From the cell containing the given text, extract its center point as [x, y] coordinate. 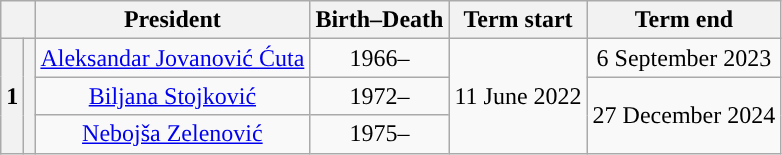
Term start [518, 20]
Term end [684, 20]
27 December 2024 [684, 115]
President [172, 20]
6 September 2023 [684, 58]
Aleksandar Jovanović Ćuta [172, 58]
1972– [380, 96]
11 June 2022 [518, 96]
Nebojša Zelenović [172, 134]
Biljana Stojković [172, 96]
1975– [380, 134]
1 [12, 96]
Birth–Death [380, 20]
1966– [380, 58]
